Output the [X, Y] coordinate of the center of the cell containing the given text.  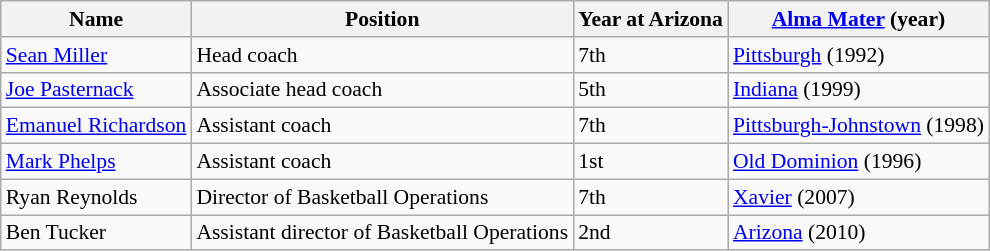
Position [382, 19]
Old Dominion (1996) [858, 162]
Associate head coach [382, 90]
Joe Pasternack [96, 90]
Name [96, 19]
Pittsburgh (1992) [858, 55]
2nd [650, 233]
Assistant director of Basketball Operations [382, 233]
Xavier (2007) [858, 197]
Mark Phelps [96, 162]
Ben Tucker [96, 233]
5th [650, 90]
Head coach [382, 55]
Pittsburgh-Johnstown (1998) [858, 126]
Director of Basketball Operations [382, 197]
Alma Mater (year) [858, 19]
Emanuel Richardson [96, 126]
1st [650, 162]
Arizona (2010) [858, 233]
Ryan Reynolds [96, 197]
Year at Arizona [650, 19]
Sean Miller [96, 55]
Indiana (1999) [858, 90]
